Output the [X, Y] coordinate of the center of the cell containing the given text.  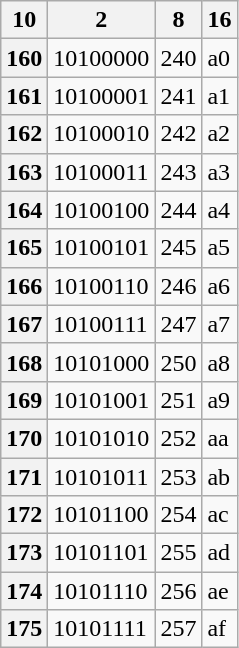
ac [220, 515]
a5 [220, 248]
ad [220, 553]
10100001 [102, 96]
175 [24, 629]
244 [178, 210]
ae [220, 591]
247 [178, 324]
161 [24, 96]
a3 [220, 172]
253 [178, 477]
242 [178, 134]
a4 [220, 210]
246 [178, 286]
10100111 [102, 324]
10101010 [102, 438]
10101001 [102, 400]
256 [178, 591]
10101011 [102, 477]
10100010 [102, 134]
241 [178, 96]
16 [220, 20]
2 [102, 20]
a7 [220, 324]
10101101 [102, 553]
168 [24, 362]
160 [24, 58]
254 [178, 515]
251 [178, 400]
172 [24, 515]
10100000 [102, 58]
243 [178, 172]
255 [178, 553]
10100101 [102, 248]
a9 [220, 400]
250 [178, 362]
164 [24, 210]
10100100 [102, 210]
167 [24, 324]
a2 [220, 134]
162 [24, 134]
257 [178, 629]
252 [178, 438]
245 [178, 248]
a6 [220, 286]
165 [24, 248]
173 [24, 553]
10 [24, 20]
a1 [220, 96]
af [220, 629]
163 [24, 172]
10100011 [102, 172]
10100110 [102, 286]
10101000 [102, 362]
171 [24, 477]
8 [178, 20]
169 [24, 400]
a8 [220, 362]
10101111 [102, 629]
170 [24, 438]
10101110 [102, 591]
174 [24, 591]
ab [220, 477]
10101100 [102, 515]
166 [24, 286]
aa [220, 438]
240 [178, 58]
a0 [220, 58]
